From the cell containing the given text, extract its center point as [x, y] coordinate. 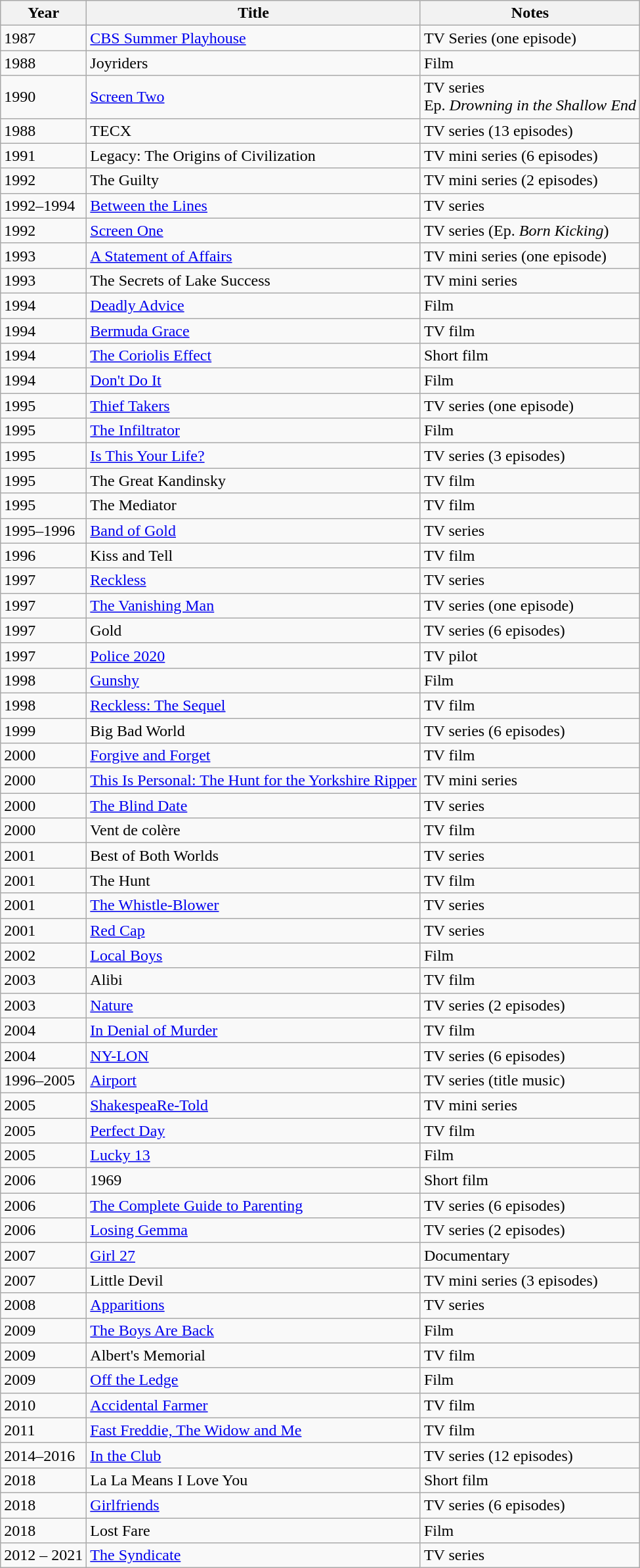
TV Series (one episode) [530, 38]
Gunshy [253, 680]
Fast Freddie, The Widow and Me [253, 1430]
The Mediator [253, 506]
Apparitions [253, 1305]
Year [43, 13]
Nature [253, 1005]
The Syndicate [253, 1556]
2010 [43, 1405]
Alibi [253, 980]
In the Club [253, 1455]
Documentary [530, 1255]
2014–2016 [43, 1455]
TV mini series (one episode) [530, 255]
Best of Both Worlds [253, 856]
2011 [43, 1430]
Local Boys [253, 955]
2012 – 2021 [43, 1556]
The Blind Date [253, 806]
The Guilty [253, 181]
1999 [43, 731]
TV pilot [530, 655]
TV mini series (3 episodes) [530, 1280]
Girl 27 [253, 1255]
TV series (13 episodes) [530, 131]
Gold [253, 630]
Screen One [253, 230]
The Great Kandinsky [253, 481]
Police 2020 [253, 655]
1992–1994 [43, 206]
Lucky 13 [253, 1156]
A Statement of Affairs [253, 255]
TECX [253, 131]
TV seriesEp. Drowning in the Shallow End [530, 97]
1991 [43, 156]
Screen Two [253, 97]
TV series (12 episodes) [530, 1455]
In Denial of Murder [253, 1030]
Band of Gold [253, 531]
NY-LON [253, 1055]
Don't Do It [253, 381]
ShakespeaRe-Told [253, 1105]
Accidental Farmer [253, 1405]
1990 [43, 97]
Title [253, 13]
Perfect Day [253, 1130]
The Secrets of Lake Success [253, 280]
TV series (title music) [530, 1080]
Thief Takers [253, 406]
Big Bad World [253, 731]
Notes [530, 13]
Red Cap [253, 930]
1969 [253, 1181]
Kiss and Tell [253, 555]
The Boys Are Back [253, 1330]
Lost Fare [253, 1531]
Reckless: The Sequel [253, 705]
1987 [43, 38]
Legacy: The Origins of Civilization [253, 156]
CBS Summer Playhouse [253, 38]
TV series (3 episodes) [530, 456]
TV mini series (6 episodes) [530, 156]
Deadly Advice [253, 305]
1995–1996 [43, 531]
Forgive and Forget [253, 756]
Girlfriends [253, 1505]
TV series (Ep. Born Kicking) [530, 230]
1996 [43, 555]
Bermuda Grace [253, 330]
The Hunt [253, 881]
The Infiltrator [253, 431]
Joyriders [253, 63]
2002 [43, 955]
Little Devil [253, 1280]
1996–2005 [43, 1080]
The Complete Guide to Parenting [253, 1206]
TV mini series (2 episodes) [530, 181]
This Is Personal: The Hunt for the Yorkshire Ripper [253, 781]
The Coriolis Effect [253, 356]
La La Means I Love You [253, 1480]
Between the Lines [253, 206]
Is This Your Life? [253, 456]
The Whistle-Blower [253, 905]
Off the Ledge [253, 1380]
Reckless [253, 580]
Airport [253, 1080]
Losing Gemma [253, 1230]
The Vanishing Man [253, 605]
Vent de colère [253, 831]
Albert's Memorial [253, 1355]
2008 [43, 1305]
